From the cell containing the given text, extract its center point as [x, y] coordinate. 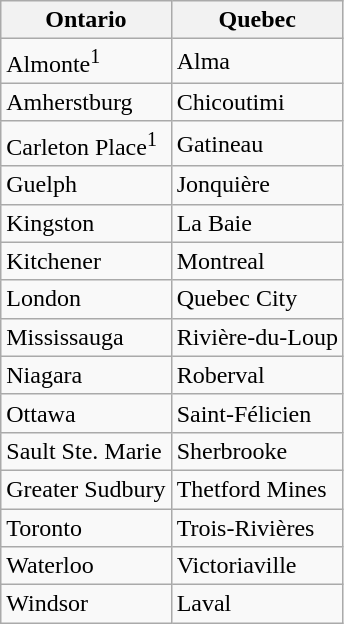
Jonquière [257, 185]
Laval [257, 604]
Trois-Rivières [257, 528]
Sault Ste. Marie [86, 451]
Guelph [86, 185]
Roberval [257, 375]
Victoriaville [257, 566]
Ontario [86, 20]
Carleton Place1 [86, 144]
Thetford Mines [257, 489]
Alma [257, 62]
Rivière-du-Loup [257, 337]
Chicoutimi [257, 102]
Quebec City [257, 299]
Niagara [86, 375]
Windsor [86, 604]
Greater Sudbury [86, 489]
Montreal [257, 261]
Kingston [86, 223]
Ottawa [86, 413]
Gatineau [257, 144]
La Baie [257, 223]
London [86, 299]
Saint-Félicien [257, 413]
Waterloo [86, 566]
Almonte1 [86, 62]
Mississauga [86, 337]
Toronto [86, 528]
Kitchener [86, 261]
Quebec [257, 20]
Amherstburg [86, 102]
Sherbrooke [257, 451]
